Return the [X, Y] coordinate for the center point of the cell that contains the specified text.  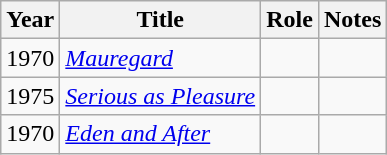
Notes [352, 20]
Title [160, 20]
1975 [30, 96]
Year [30, 20]
Mauregard [160, 58]
Eden and After [160, 134]
Serious as Pleasure [160, 96]
Role [290, 20]
